For the text-containing cell, return its midpoint in (X, Y) coordinate format. 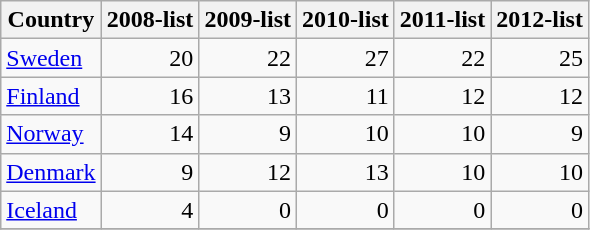
Iceland (51, 210)
2009-list (248, 20)
11 (346, 96)
Denmark (51, 172)
2010-list (346, 20)
4 (150, 210)
Finland (51, 96)
2012-list (540, 20)
27 (346, 58)
Norway (51, 134)
16 (150, 96)
25 (540, 58)
2008-list (150, 20)
2011-list (442, 20)
14 (150, 134)
20 (150, 58)
Country (51, 20)
Sweden (51, 58)
